Return the [X, Y] coordinate for the center point of the cell that contains the specified text.  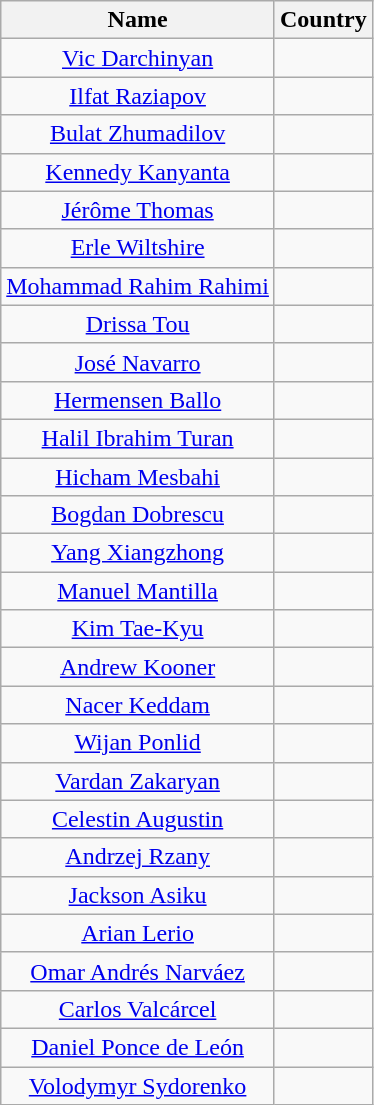
Ilfat Raziapov [138, 96]
Hicham Mesbahi [138, 477]
Erle Wiltshire [138, 248]
Andrew Kooner [138, 667]
Wijan Ponlid [138, 743]
Bulat Zhumadilov [138, 134]
Daniel Ponce de León [138, 1047]
Andrzej Rzany [138, 857]
Vardan Zakaryan [138, 781]
Jackson Asiku [138, 895]
José Navarro [138, 362]
Carlos Valcárcel [138, 1009]
Yang Xiangzhong [138, 553]
Kennedy Kanyanta [138, 172]
Hermensen Ballo [138, 400]
Jérôme Thomas [138, 210]
Halil Ibrahim Turan [138, 438]
Drissa Tou [138, 324]
Omar Andrés Narváez [138, 971]
Kim Tae-Kyu [138, 629]
Country [323, 20]
Celestin Augustin [138, 819]
Mohammad Rahim Rahimi [138, 286]
Vic Darchinyan [138, 58]
Manuel Mantilla [138, 591]
Volodymyr Sydorenko [138, 1085]
Bogdan Dobrescu [138, 515]
Arian Lerio [138, 933]
Name [138, 20]
Nacer Keddam [138, 705]
